Identify which cell holds the provided text, then report its [X, Y] central coordinate. 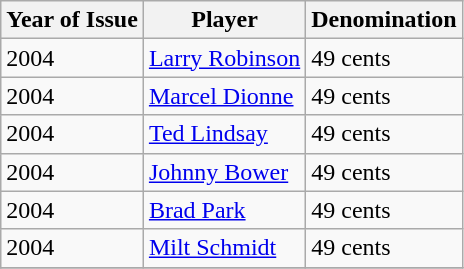
Brad Park [224, 210]
Ted Lindsay [224, 134]
Player [224, 20]
Year of Issue [72, 20]
Milt Schmidt [224, 248]
Larry Robinson [224, 58]
Denomination [384, 20]
Marcel Dionne [224, 96]
Johnny Bower [224, 172]
